Capture the cell that displays the provided text and extract its (X, Y) central coordinate. 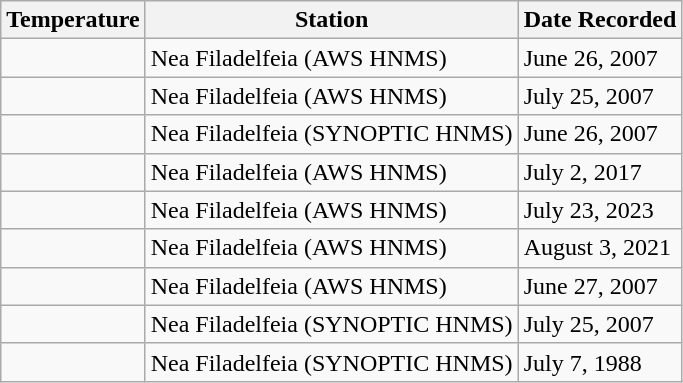
July 2, 2017 (600, 172)
June 27, 2007 (600, 286)
August 3, 2021 (600, 248)
July 23, 2023 (600, 210)
Temperature (73, 20)
July 7, 1988 (600, 362)
Station (332, 20)
Date Recorded (600, 20)
